Output the (x, y) coordinate of the center of the cell containing the given text.  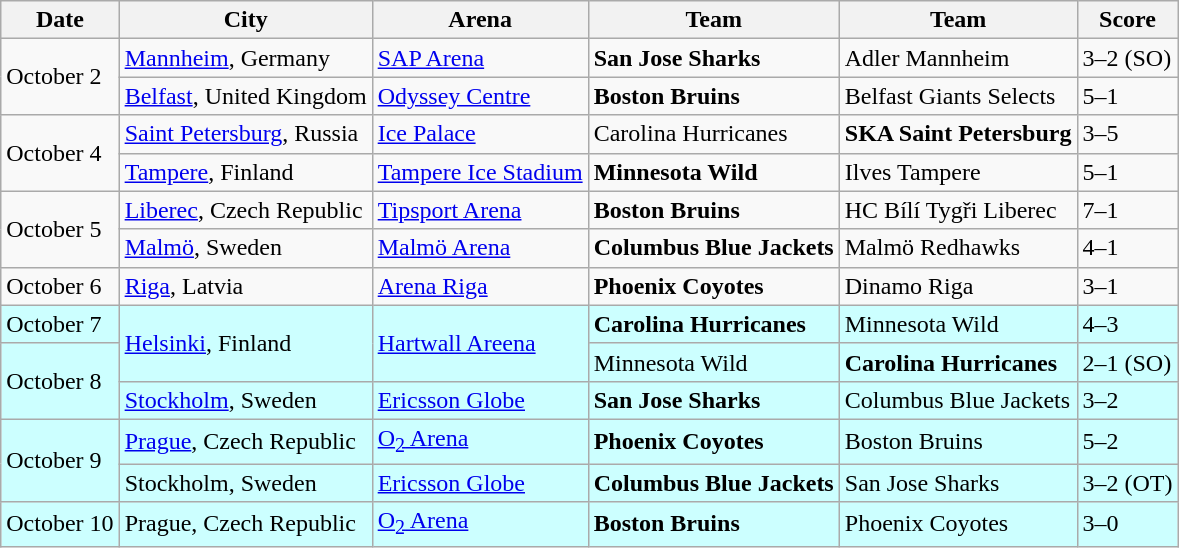
Ilves Tampere (958, 172)
2–1 (SO) (1128, 362)
Belfast, United Kingdom (246, 96)
October 9 (60, 460)
Tampere Ice Stadium (480, 172)
Malmö Arena (480, 248)
Hartwall Areena (480, 343)
3–5 (1128, 134)
Saint Petersburg, Russia (246, 134)
October 8 (60, 381)
Arena (480, 20)
3–2 (SO) (1128, 58)
SKA Saint Petersburg (958, 134)
Date (60, 20)
Helsinki, Finland (246, 343)
Liberec, Czech Republic (246, 210)
3–1 (1128, 286)
Malmö, Sweden (246, 248)
3–2 (OT) (1128, 483)
Tipsport Arena (480, 210)
October 4 (60, 153)
Adler Mannheim (958, 58)
October 2 (60, 77)
Odyssey Centre (480, 96)
Mannheim, Germany (246, 58)
Riga, Latvia (246, 286)
7–1 (1128, 210)
Arena Riga (480, 286)
HC Bílí Tygři Liberec (958, 210)
5–2 (1128, 441)
October 5 (60, 229)
Score (1128, 20)
October 6 (60, 286)
3–2 (1128, 400)
October 7 (60, 324)
Dinamo Riga (958, 286)
Tampere, Finland (246, 172)
October 10 (60, 524)
Ice Palace (480, 134)
Belfast Giants Selects (958, 96)
City (246, 20)
SAP Arena (480, 58)
3–0 (1128, 524)
Malmö Redhawks (958, 248)
4–1 (1128, 248)
4–3 (1128, 324)
